Find where the given text appears and provide that cell's center as (x, y) coordinate. 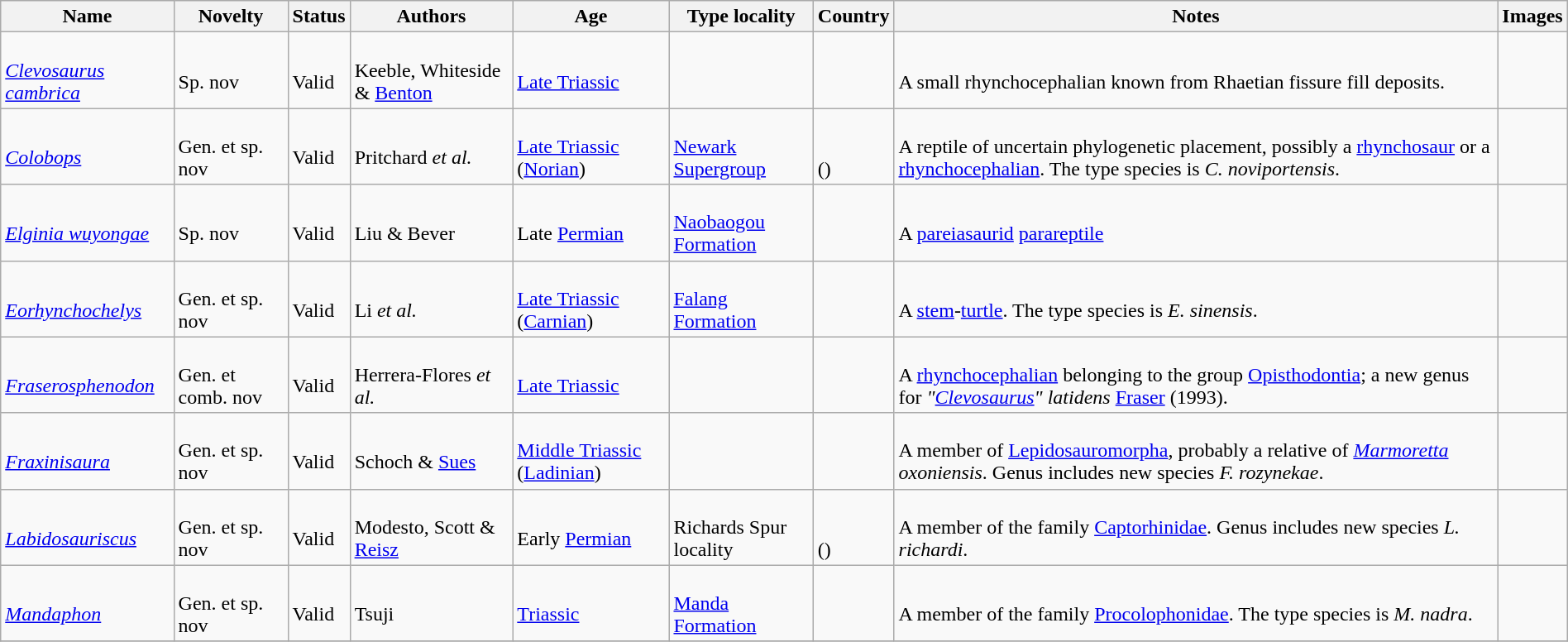
Late Triassic (Norian) (590, 146)
A member of the family Procolophonidae. The type species is M. nadra. (1196, 603)
Herrera-Flores et al. (432, 375)
A reptile of uncertain phylogenetic placement, possibly a rhynchosaur or a rhynchocephalian. The type species is C. noviportensis. (1196, 146)
Mandaphon (88, 603)
A member of Lepidosauromorpha, probably a relative of Marmoretta oxoniensis. Genus includes new species F. rozynekae. (1196, 451)
Late Permian (590, 223)
Keeble, Whiteside & Benton (432, 70)
Elginia wuyongae (88, 223)
Early Permian (590, 527)
Status (319, 17)
A member of the family Captorhinidae. Genus includes new species L. richardi. (1196, 527)
Name (88, 17)
A stem-turtle. The type species is E. sinensis. (1196, 299)
Eorhynchochelys (88, 299)
Li et al. (432, 299)
Fraserosphenodon (88, 375)
Liu & Bever (432, 223)
Type locality (741, 17)
Triassic (590, 603)
Late Triassic (Carnian) (590, 299)
Gen. et comb. nov (231, 375)
Fraxinisaura (88, 451)
Clevosaurus cambrica (88, 70)
Tsuji (432, 603)
Age (590, 17)
A small rhynchocephalian known from Rhaetian fissure fill deposits. (1196, 70)
Manda Formation (741, 603)
Newark Supergroup (741, 146)
Naobaogou Formation (741, 223)
A rhynchocephalian belonging to the group Opisthodontia; a new genus for "Clevosaurus" latidens Fraser (1993). (1196, 375)
Notes (1196, 17)
Modesto, Scott & Reisz (432, 527)
Novelty (231, 17)
A pareiasaurid parareptile (1196, 223)
Falang Formation (741, 299)
Images (1532, 17)
Richards Spur locality (741, 527)
Authors (432, 17)
Middle Triassic (Ladinian) (590, 451)
Colobops (88, 146)
Schoch & Sues (432, 451)
Country (853, 17)
Pritchard et al. (432, 146)
Labidosauriscus (88, 527)
